Search for the cell housing the specified text and yield its (x, y) center coordinate. 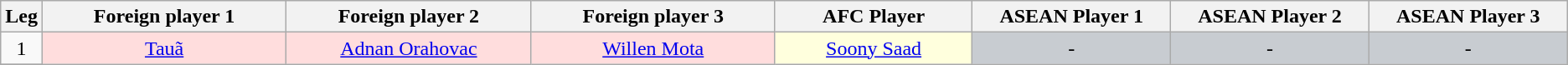
Adnan Orahovac (409, 48)
AFC Player (873, 17)
1 (22, 48)
ASEAN Player 3 (1467, 17)
Foreign player 2 (409, 17)
ASEAN Player 1 (1072, 17)
Soony Saad (873, 48)
Leg (22, 17)
ASEAN Player 2 (1270, 17)
Foreign player 3 (653, 17)
Tauã (164, 48)
Willen Mota (653, 48)
Foreign player 1 (164, 17)
